Output the (X, Y) coordinate of the center of the cell containing the given text.  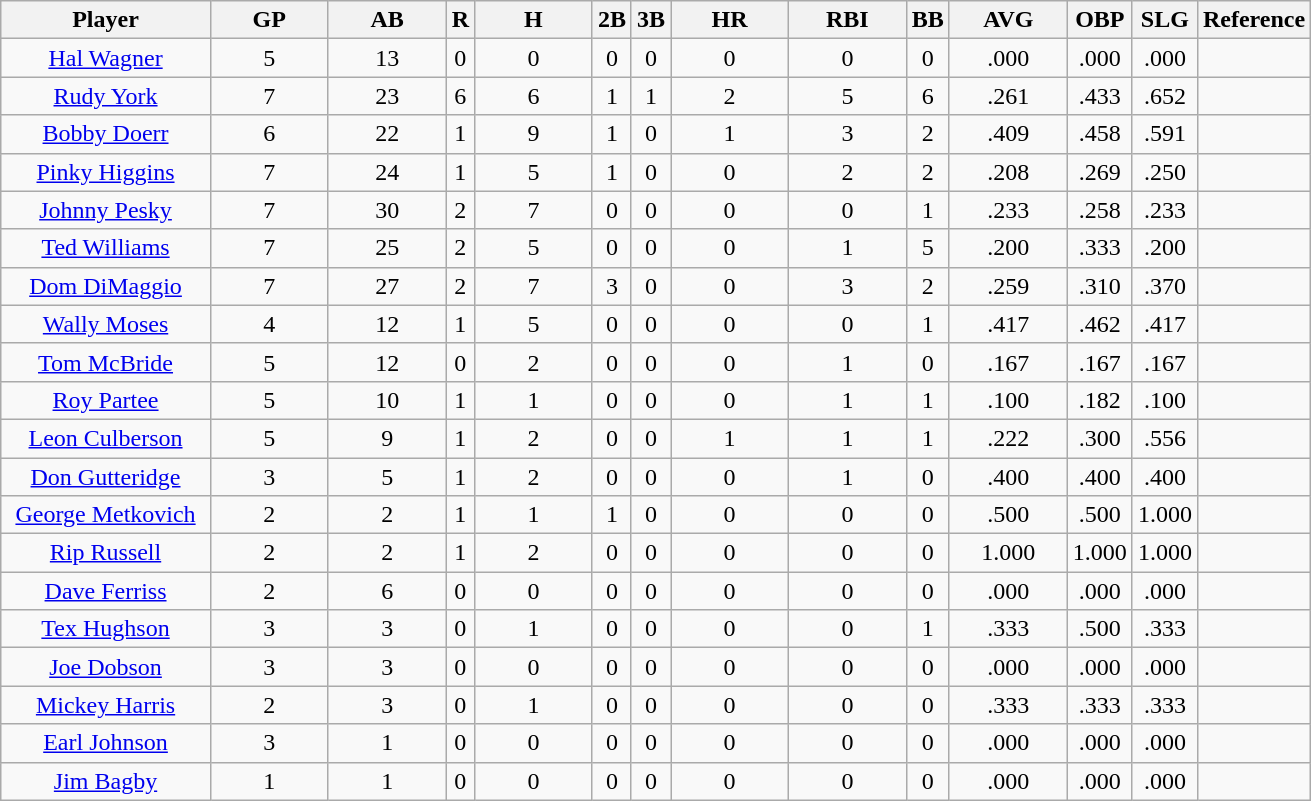
.462 (1100, 324)
.300 (1100, 438)
Joe Dobson (106, 667)
George Metkovich (106, 515)
Earl Johnson (106, 743)
Roy Partee (106, 400)
Don Gutteridge (106, 477)
Leon Culberson (106, 438)
22 (387, 134)
Jim Bagby (106, 781)
.409 (1008, 134)
.250 (1164, 172)
Rip Russell (106, 553)
27 (387, 286)
.269 (1100, 172)
.370 (1164, 286)
BB (928, 20)
Ted Williams (106, 248)
.310 (1100, 286)
HR (730, 20)
.258 (1100, 210)
H (534, 20)
Tom McBride (106, 362)
.259 (1008, 286)
Mickey Harris (106, 705)
.222 (1008, 438)
.652 (1164, 96)
Bobby Doerr (106, 134)
Rudy York (106, 96)
.458 (1100, 134)
.261 (1008, 96)
23 (387, 96)
.182 (1100, 400)
10 (387, 400)
AVG (1008, 20)
Johnny Pesky (106, 210)
Hal Wagner (106, 58)
Dom DiMaggio (106, 286)
R (460, 20)
Pinky Higgins (106, 172)
13 (387, 58)
24 (387, 172)
AB (387, 20)
Tex Hughson (106, 629)
.591 (1164, 134)
Player (106, 20)
Dave Ferriss (106, 591)
Reference (1254, 20)
.556 (1164, 438)
SLG (1164, 20)
GP (269, 20)
OBP (1100, 20)
30 (387, 210)
.433 (1100, 96)
RBI (847, 20)
.208 (1008, 172)
4 (269, 324)
Wally Moses (106, 324)
25 (387, 248)
2B (612, 20)
3B (650, 20)
